Provide the [x, y] coordinate of the cell's center where the given text is located.  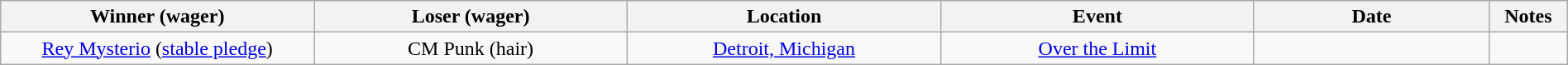
Detroit, Michigan [784, 48]
Winner (wager) [157, 17]
Over the Limit [1097, 48]
Date [1371, 17]
Loser (wager) [471, 17]
Notes [1528, 17]
Location [784, 17]
Event [1097, 17]
CM Punk (hair) [471, 48]
Rey Mysterio (stable pledge) [157, 48]
